Extract the [X, Y] coordinate from the center of the cell holding the provided text.  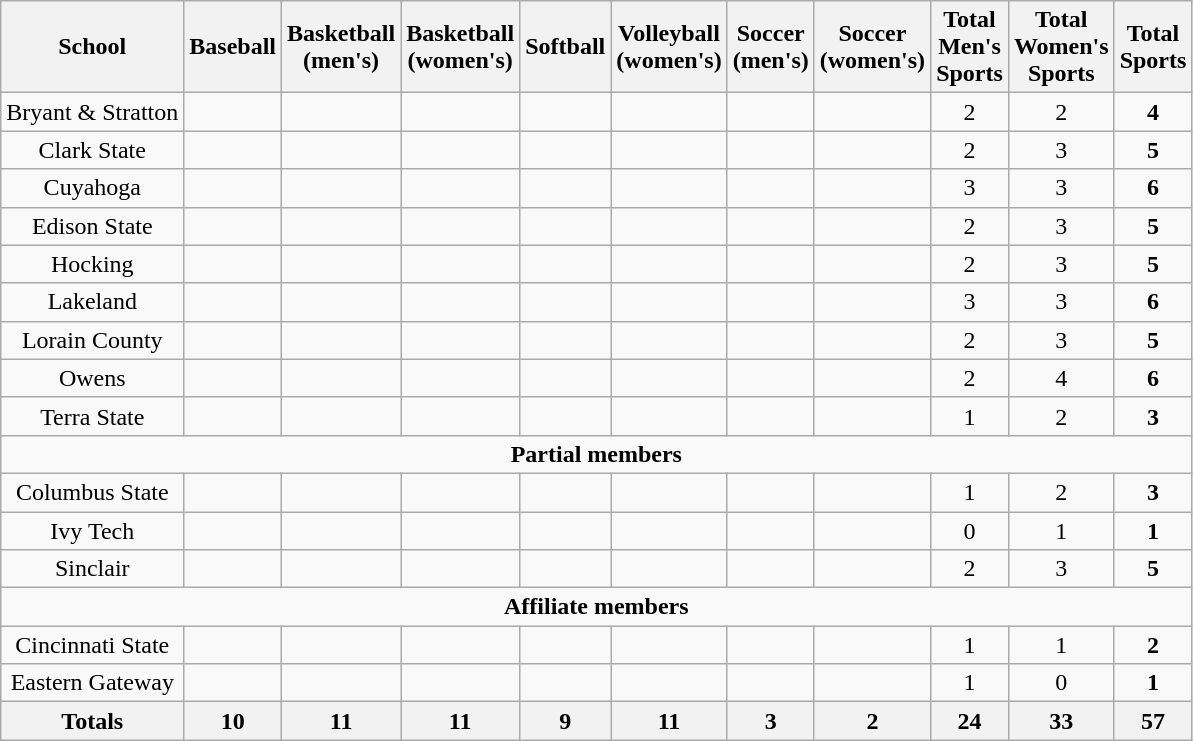
Affiliate members [596, 607]
24 [970, 721]
9 [566, 721]
Cincinnati State [92, 645]
Bryant & Stratton [92, 112]
Lorain County [92, 340]
Basketball(women's) [460, 47]
Lakeland [92, 302]
Columbus State [92, 492]
Softball [566, 47]
TotalSports [1153, 47]
School [92, 47]
Basketball(men's) [342, 47]
Soccer(men's) [770, 47]
Edison State [92, 226]
33 [1061, 721]
Volleyball(women's) [669, 47]
Cuyahoga [92, 188]
10 [233, 721]
Owens [92, 378]
57 [1153, 721]
Hocking [92, 264]
Soccer(women's) [872, 47]
Eastern Gateway [92, 683]
Sinclair [92, 569]
Ivy Tech [92, 531]
TotalMen'sSports [970, 47]
TotalWomen'sSports [1061, 47]
Baseball [233, 47]
Terra State [92, 416]
Partial members [596, 454]
Totals [92, 721]
Clark State [92, 150]
